For the text-containing cell, return its midpoint in (X, Y) coordinate format. 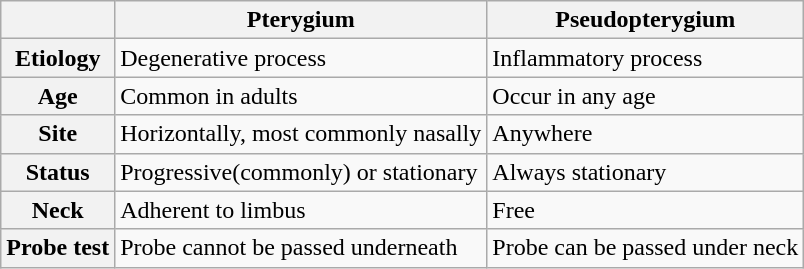
Probe cannot be passed underneath (301, 248)
Adherent to limbus (301, 210)
Anywhere (646, 134)
Horizontally, most commonly nasally (301, 134)
Degenerative process (301, 58)
Probe can be passed under neck (646, 248)
Free (646, 210)
Progressive(commonly) or stationary (301, 172)
Common in adults (301, 96)
Inflammatory process (646, 58)
Site (58, 134)
Occur in any age (646, 96)
Pterygium (301, 20)
Always stationary (646, 172)
Neck (58, 210)
Etiology (58, 58)
Pseudopterygium (646, 20)
Status (58, 172)
Probe test (58, 248)
Age (58, 96)
